Output the (x, y) coordinate of the center of the cell containing the given text.  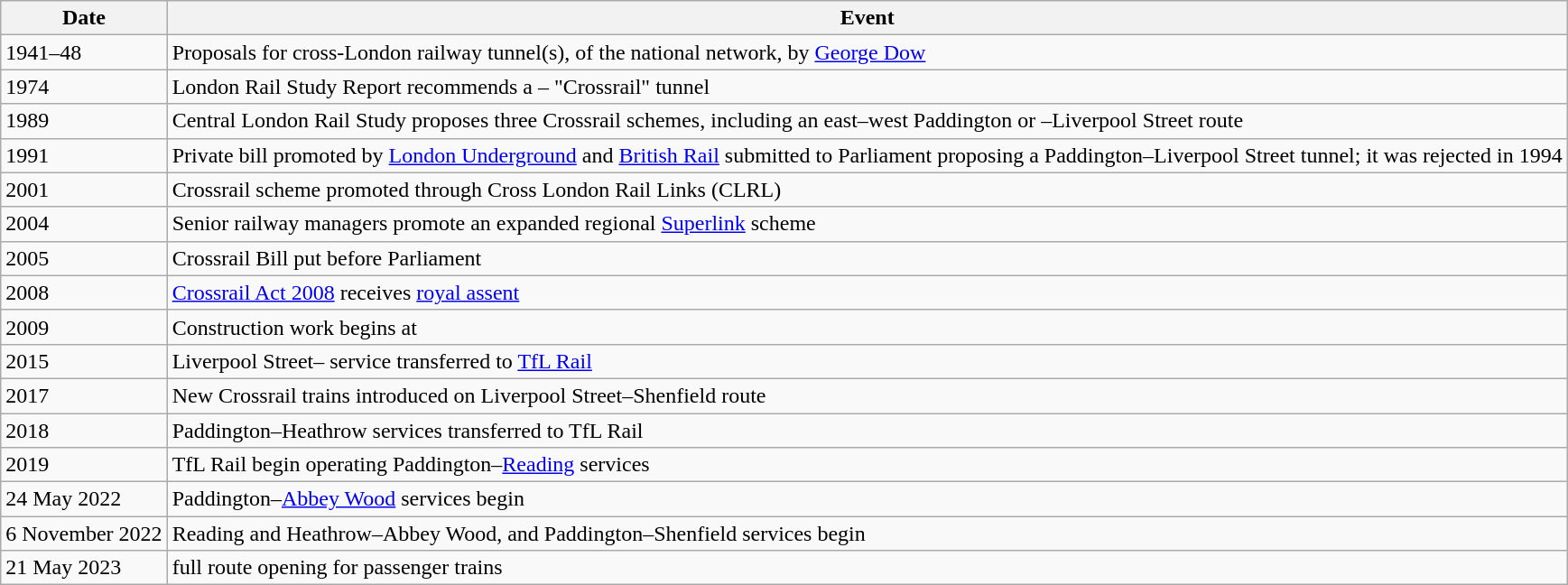
2009 (84, 327)
Construction work begins at (867, 327)
Proposals for cross-London railway tunnel(s), of the national network, by George Dow (867, 52)
2015 (84, 361)
Liverpool Street– service transferred to TfL Rail (867, 361)
2001 (84, 190)
full route opening for passenger trains (867, 568)
6 November 2022 (84, 534)
24 May 2022 (84, 499)
Event (867, 18)
Crossrail Act 2008 receives royal assent (867, 292)
Central London Rail Study proposes three Crossrail schemes, including an east–west Paddington or –Liverpool Street route (867, 121)
TfL Rail begin operating Paddington–Reading services (867, 465)
Crossrail scheme promoted through Cross London Rail Links (CLRL) (867, 190)
1941–48 (84, 52)
2008 (84, 292)
Crossrail Bill put before Parliament (867, 258)
2005 (84, 258)
1991 (84, 155)
Paddington–Heathrow services transferred to TfL Rail (867, 431)
London Rail Study Report recommends a – "Crossrail" tunnel (867, 87)
2019 (84, 465)
1989 (84, 121)
Paddington–Abbey Wood services begin (867, 499)
2004 (84, 224)
Senior railway managers promote an expanded regional Superlink scheme (867, 224)
2018 (84, 431)
New Crossrail trains introduced on Liverpool Street–Shenfield route (867, 395)
Date (84, 18)
2017 (84, 395)
21 May 2023 (84, 568)
1974 (84, 87)
Reading and Heathrow–Abbey Wood, and Paddington–Shenfield services begin (867, 534)
